Locate the cell with the specified text and output its [X, Y] center coordinate. 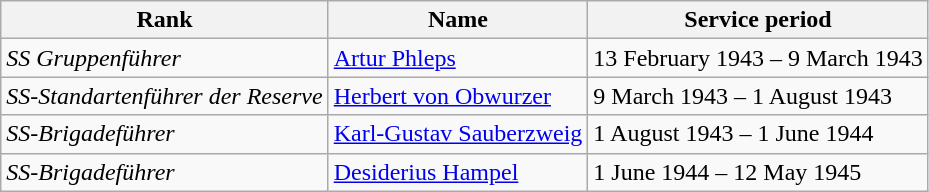
9 March 1943 – 1 August 1943 [758, 96]
SS-Standartenführer der Reserve [164, 96]
13 February 1943 – 9 March 1943 [758, 58]
Herbert von Obwurzer [458, 96]
Rank [164, 20]
1 June 1944 – 12 May 1945 [758, 172]
1 August 1943 – 1 June 1944 [758, 134]
Karl-Gustav Sauberzweig [458, 134]
Name [458, 20]
Desiderius Hampel [458, 172]
Service period [758, 20]
SS Gruppenführer [164, 58]
Artur Phleps [458, 58]
